Scan for the cell matching the given text and deliver its [x, y] coordinate at center. 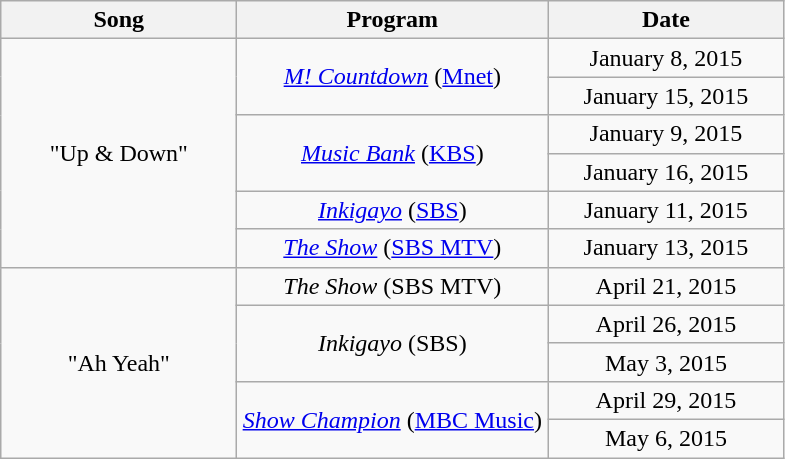
January 8, 2015 [666, 58]
January 9, 2015 [666, 134]
Music Bank (KBS) [392, 153]
May 6, 2015 [666, 438]
Show Champion (MBC Music) [392, 419]
"Ah Yeah" [119, 362]
"Up & Down" [119, 153]
April 26, 2015 [666, 324]
January 16, 2015 [666, 172]
M! Countdown (Mnet) [392, 77]
May 3, 2015 [666, 362]
Program [392, 20]
April 21, 2015 [666, 286]
January 13, 2015 [666, 248]
January 11, 2015 [666, 210]
Song [119, 20]
Date [666, 20]
April 29, 2015 [666, 400]
January 15, 2015 [666, 96]
